From the cell containing the given text, extract its center point as (x, y) coordinate. 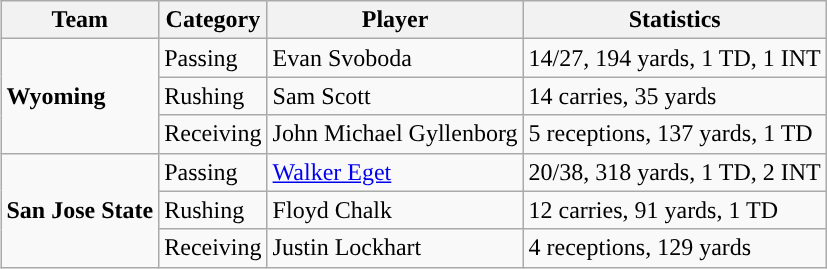
Walker Eget (395, 172)
4 receptions, 129 yards (674, 248)
Player (395, 20)
14/27, 194 yards, 1 TD, 1 INT (674, 58)
John Michael Gyllenborg (395, 134)
5 receptions, 137 yards, 1 TD (674, 134)
Team (80, 20)
Wyoming (80, 96)
12 carries, 91 yards, 1 TD (674, 210)
Statistics (674, 20)
14 carries, 35 yards (674, 96)
20/38, 318 yards, 1 TD, 2 INT (674, 172)
Evan Svoboda (395, 58)
San Jose State (80, 210)
Category (213, 20)
Sam Scott (395, 96)
Floyd Chalk (395, 210)
Justin Lockhart (395, 248)
